Output the (x, y) coordinate of the center of the cell containing the given text.  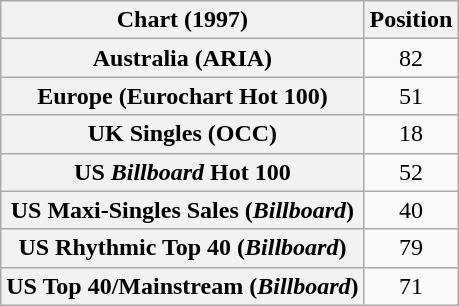
40 (411, 210)
82 (411, 58)
71 (411, 286)
52 (411, 172)
Australia (ARIA) (182, 58)
18 (411, 134)
Chart (1997) (182, 20)
79 (411, 248)
US Billboard Hot 100 (182, 172)
Position (411, 20)
UK Singles (OCC) (182, 134)
Europe (Eurochart Hot 100) (182, 96)
US Top 40/Mainstream (Billboard) (182, 286)
US Maxi-Singles Sales (Billboard) (182, 210)
US Rhythmic Top 40 (Billboard) (182, 248)
51 (411, 96)
